Search for the cell housing the specified text and yield its (X, Y) center coordinate. 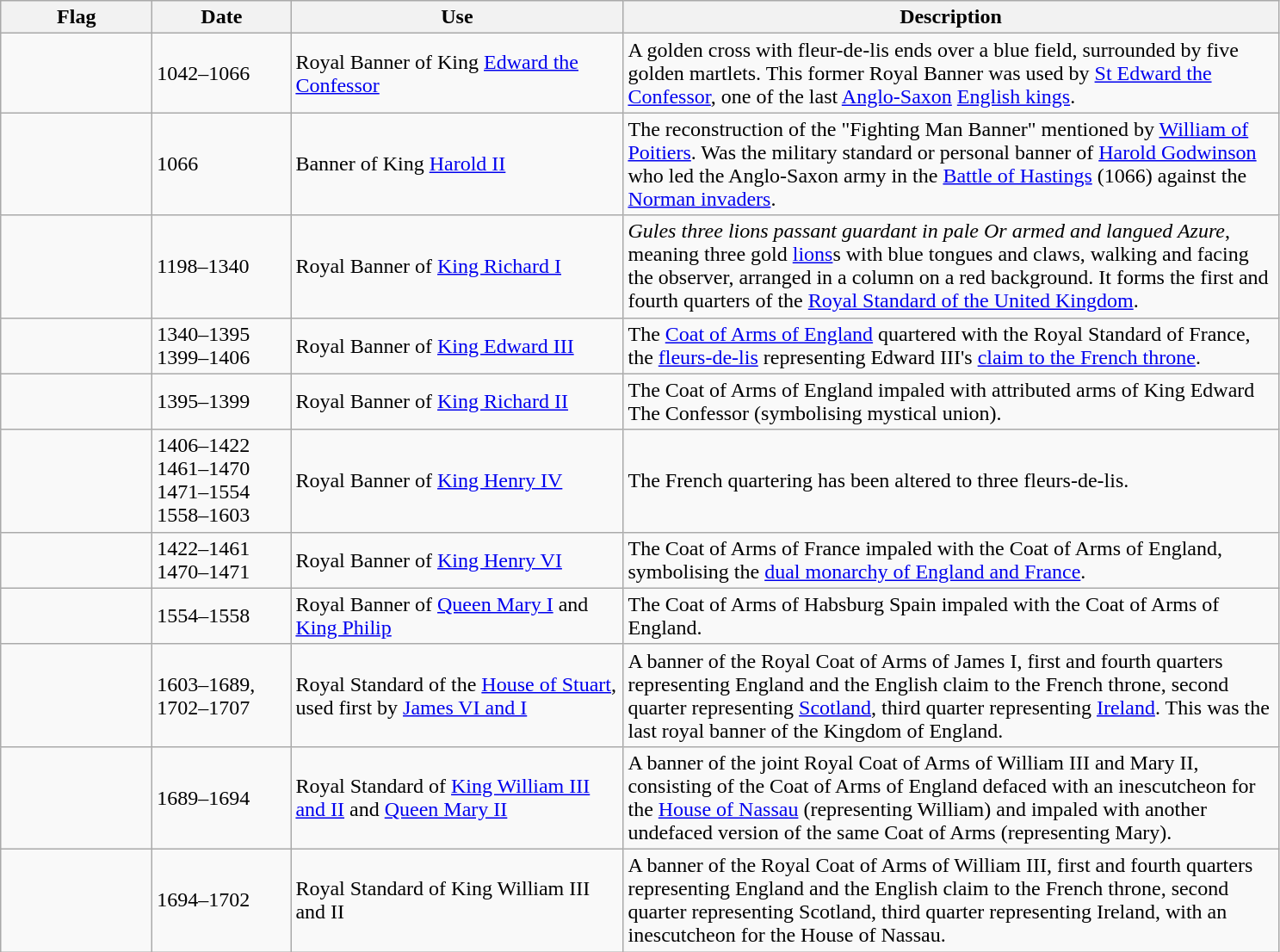
Royal Banner of King Edward the Confessor (457, 73)
Royal Banner of King Henry IV (457, 480)
Royal Banner of King Richard II (457, 401)
1406–14221461–14701471–15541558–1603 (222, 480)
The Coat of Arms of Habsburg Spain impaled with the Coat of Arms of England. (950, 616)
The French quartering has been altered to three fleurs-de-lis. (950, 480)
1603–1689,1702–1707 (222, 695)
The Coat of Arms of England impaled with attributed arms of King Edward The Confessor (symbolising mystical union). (950, 401)
The Coat of Arms of France impaled with the Coat of Arms of England, symbolising the dual monarchy of England and France. (950, 559)
Royal Standard of King William III and II (457, 900)
1340–13951399–1406 (222, 346)
Use (457, 17)
Royal Standard of the House of Stuart, used first by James VI and I (457, 695)
1395–1399 (222, 401)
Date (222, 17)
1422–14611470–1471 (222, 559)
Banner of King Harold II (457, 164)
1694–1702 (222, 900)
1066 (222, 164)
Royal Banner of King Henry VI (457, 559)
Flag (77, 17)
1042–1066 (222, 73)
Royal Banner of King Edward III (457, 346)
1689–1694 (222, 797)
Description (950, 17)
Royal Standard of King William III and II and Queen Mary II (457, 797)
Royal Banner of King Richard I (457, 267)
1554–1558 (222, 616)
1198–1340 (222, 267)
The Coat of Arms of England quartered with the Royal Standard of France, the fleurs-de-lis representing Edward III's claim to the French throne. (950, 346)
Royal Banner of Queen Mary I and King Philip (457, 616)
